Output the (x, y) coordinate of the center of the cell containing the given text.  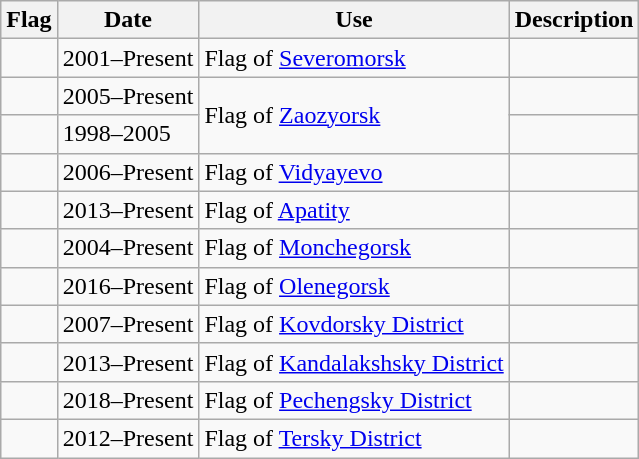
Date (128, 20)
Flag of Pechengsky District (354, 400)
2012–Present (128, 438)
Flag of Apatity (354, 210)
Use (354, 20)
2016–Present (128, 286)
2005–Present (128, 96)
2001–Present (128, 58)
Flag (29, 20)
2007–Present (128, 324)
2004–Present (128, 248)
Flag of Monchegorsk (354, 248)
Description (574, 20)
1998–2005 (128, 134)
Flag of Kovdorsky District (354, 324)
Flag of Severomorsk (354, 58)
Flag of Tersky District (354, 438)
Flag of Vidyayevo (354, 172)
2006–Present (128, 172)
2018–Present (128, 400)
Flag of Kandalakshsky District (354, 362)
Flag of Olenegorsk (354, 286)
Flag of Zaozyorsk (354, 115)
